Provide the (x, y) coordinate of the cell's center where the given text is located.  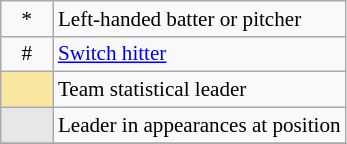
Leader in appearances at position (200, 124)
* (27, 18)
Left-handed batter or pitcher (200, 18)
Switch hitter (200, 54)
Team statistical leader (200, 90)
# (27, 54)
